Determine the [x, y] coordinate at the center of the cell enclosing the given text.  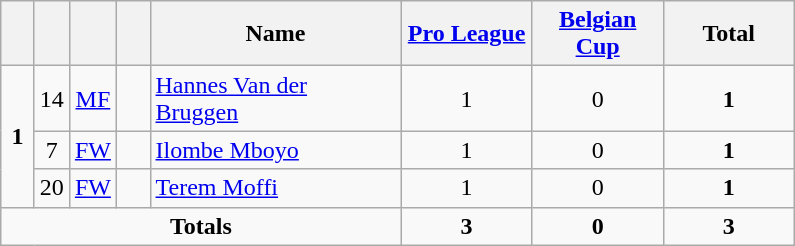
Hannes Van der Bruggen [276, 98]
14 [52, 98]
Ilombe Mboyo [276, 150]
Belgian Cup [598, 34]
7 [52, 150]
Terem Moffi [276, 188]
Pro League [466, 34]
Totals [201, 226]
Name [276, 34]
20 [52, 188]
Total [728, 34]
MF [92, 98]
